Capture the cell that displays the provided text and extract its (X, Y) central coordinate. 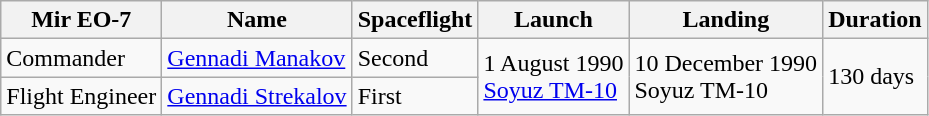
Gennadi Manakov (257, 58)
Name (257, 20)
130 days (875, 77)
Launch (554, 20)
Gennadi Strekalov (257, 96)
Second (415, 58)
10 December 1990 Soyuz TM-10 (726, 77)
1 August 1990 Soyuz TM-10 (554, 77)
Duration (875, 20)
Flight Engineer (82, 96)
Landing (726, 20)
First (415, 96)
Commander (82, 58)
Mir EO-7 (82, 20)
Spaceflight (415, 20)
